Capture the cell that displays the provided text and extract its (x, y) central coordinate. 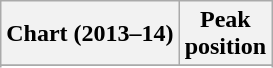
Chart (2013–14) (90, 34)
Peakposition (225, 34)
